For the text-containing cell, return its midpoint in [X, Y] coordinate format. 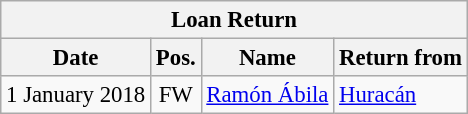
Return from [401, 58]
FW [176, 95]
Date [76, 58]
Ramón Ábila [268, 95]
Loan Return [234, 20]
Huracán [401, 95]
Name [268, 58]
Pos. [176, 58]
1 January 2018 [76, 95]
